For the text-containing cell, return its midpoint in [X, Y] coordinate format. 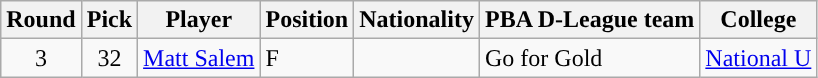
Pick [109, 20]
National U [758, 58]
PBA D-League team [589, 20]
Player [199, 20]
Nationality [417, 20]
Go for Gold [589, 58]
Matt Salem [199, 58]
College [758, 20]
3 [41, 58]
Round [41, 20]
Position [307, 20]
F [307, 58]
32 [109, 58]
